Find where the given text appears and provide that cell's center as [x, y] coordinate. 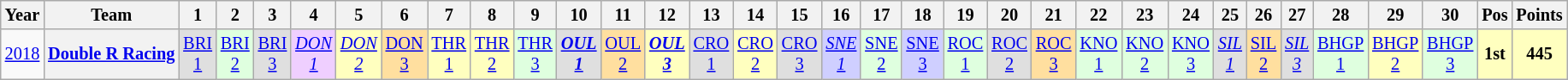
4 [313, 15]
SIL2 [1263, 54]
15 [800, 15]
24 [1191, 15]
5 [359, 15]
2018 [22, 54]
19 [966, 15]
Pos [1494, 15]
Year [22, 15]
16 [841, 15]
BRI2 [235, 54]
21 [1054, 15]
29 [1395, 15]
27 [1297, 15]
ROC2 [1009, 54]
22 [1098, 15]
23 [1145, 15]
8 [492, 15]
OUL3 [667, 54]
BHGP1 [1340, 54]
2 [235, 15]
KNO1 [1098, 54]
SNE2 [881, 54]
THR1 [449, 54]
CRO3 [800, 54]
ROC1 [966, 54]
11 [623, 15]
BRI1 [198, 54]
12 [667, 15]
9 [535, 15]
3 [273, 15]
KNO2 [1145, 54]
30 [1450, 15]
20 [1009, 15]
Double R Racing [111, 54]
7 [449, 15]
SNE1 [841, 54]
6 [405, 15]
445 [1540, 54]
ROC3 [1054, 54]
SIL1 [1230, 54]
SNE3 [922, 54]
CRO2 [755, 54]
THR3 [535, 54]
BRI3 [273, 54]
BHGP2 [1395, 54]
DON2 [359, 54]
25 [1230, 15]
CRO1 [712, 54]
KNO3 [1191, 54]
Team [111, 15]
Points [1540, 15]
THR2 [492, 54]
14 [755, 15]
DON1 [313, 54]
13 [712, 15]
1 [198, 15]
26 [1263, 15]
28 [1340, 15]
DON3 [405, 54]
10 [579, 15]
18 [922, 15]
BHGP3 [1450, 54]
17 [881, 15]
OUL1 [579, 54]
1st [1494, 54]
OUL2 [623, 54]
SIL3 [1297, 54]
